Locate the cell with the specified text and output its (x, y) center coordinate. 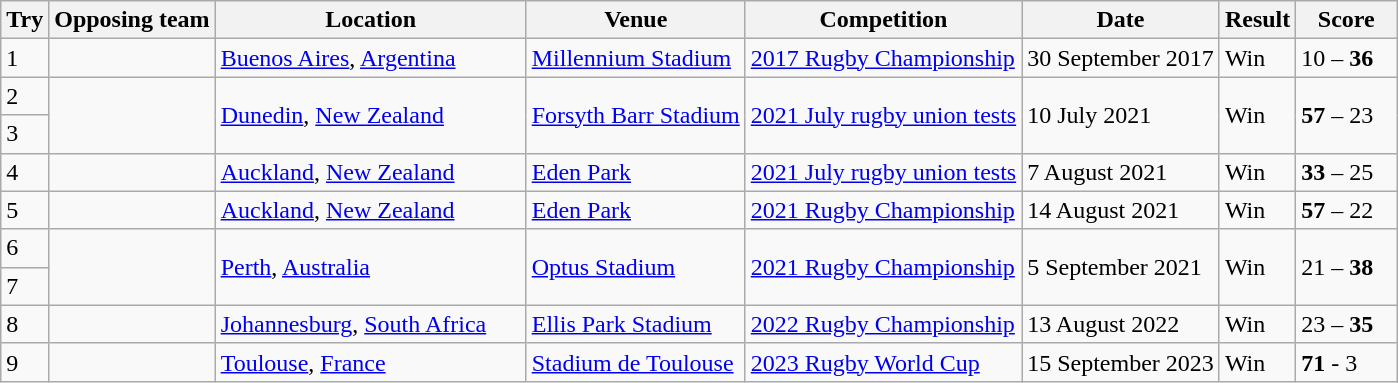
57 – 22 (1346, 210)
Optus Stadium (636, 267)
1 (25, 58)
2 (25, 96)
Toulouse, France (370, 362)
8 (25, 324)
30 September 2017 (1121, 58)
7 (25, 286)
71 - 3 (1346, 362)
Millennium Stadium (636, 58)
10 – 36 (1346, 58)
Dunedin, New Zealand (370, 115)
2023 Rugby World Cup (883, 362)
23 – 35 (1346, 324)
5 (25, 210)
Buenos Aires, Argentina (370, 58)
Forsyth Barr Stadium (636, 115)
33 – 25 (1346, 172)
7 August 2021 (1121, 172)
Try (25, 20)
Opposing team (132, 20)
Perth, Australia (370, 267)
Score (1346, 20)
13 August 2022 (1121, 324)
Stadium de Toulouse (636, 362)
3 (25, 134)
6 (25, 248)
Johannesburg, South Africa (370, 324)
Date (1121, 20)
Ellis Park Stadium (636, 324)
Venue (636, 20)
5 September 2021 (1121, 267)
57 – 23 (1346, 115)
Result (1257, 20)
4 (25, 172)
2022 Rugby Championship (883, 324)
10 July 2021 (1121, 115)
9 (25, 362)
14 August 2021 (1121, 210)
Competition (883, 20)
2017 Rugby Championship (883, 58)
15 September 2023 (1121, 362)
21 – 38 (1346, 267)
Location (370, 20)
